Determine the [X, Y] coordinate at the center of the cell enclosing the given text.  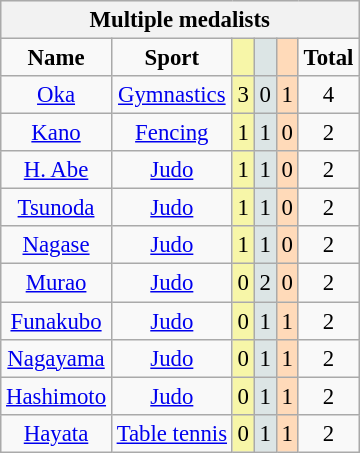
H. Abe [56, 170]
Sport [172, 58]
Name [56, 58]
Total [328, 58]
Oka [56, 95]
Table tennis [172, 433]
Nagase [56, 245]
Gymnastics [172, 95]
Hashimoto [56, 396]
Multiple medalists [180, 20]
Kano [56, 133]
Nagayama [56, 358]
Hayata [56, 433]
3 [243, 95]
Murao [56, 283]
Funakubo [56, 321]
Fencing [172, 133]
4 [328, 95]
Tsunoda [56, 208]
